Capture the cell that displays the provided text and extract its [X, Y] central coordinate. 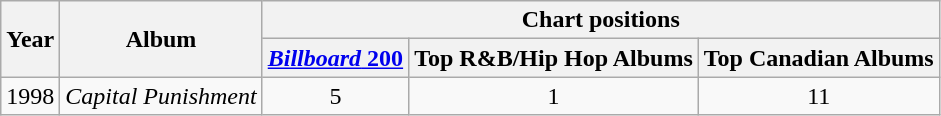
Top R&B/Hip Hop Albums [554, 58]
Billboard 200 [335, 58]
Capital Punishment [161, 96]
Chart positions [600, 20]
1998 [30, 96]
5 [335, 96]
1 [554, 96]
Top Canadian Albums [818, 58]
Year [30, 39]
11 [818, 96]
Album [161, 39]
